From the cell containing the given text, extract its center point as (x, y) coordinate. 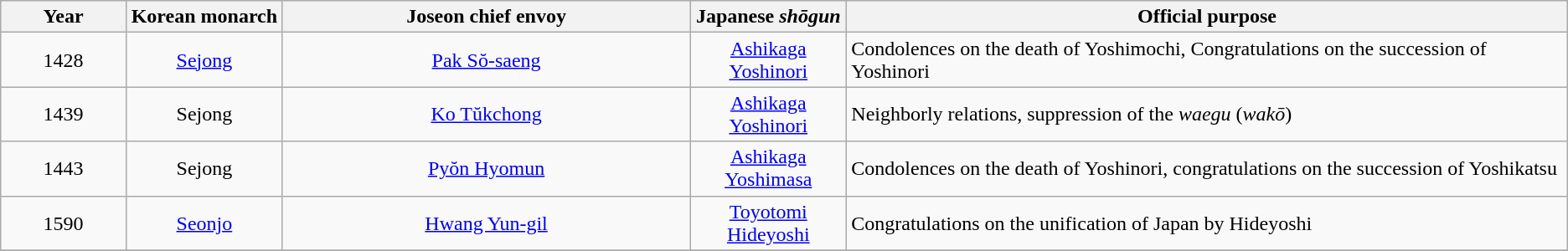
Hwang Yun-gil (486, 223)
Japanese shōgun (769, 17)
Ko Tŭkchong (486, 114)
1439 (64, 114)
1590 (64, 223)
Toyotomi Hideyoshi (769, 223)
Korean monarch (204, 17)
Pak Sŏ-saeng (486, 60)
Condolences on the death of Yoshimochi, Congratulations on the succession of Yoshinori (1207, 60)
Pyŏn Hyomun (486, 169)
1428 (64, 60)
Joseon chief envoy (486, 17)
1443 (64, 169)
Congratulations on the unification of Japan by Hideyoshi (1207, 223)
Seonjo (204, 223)
Condolences on the death of Yoshinori, congratulations on the succession of Yoshikatsu (1207, 169)
Ashikaga Yoshimasa (769, 169)
Year (64, 17)
Neighborly relations, suppression of the waegu (wakō) (1207, 114)
Official purpose (1207, 17)
